Extract the (x, y) coordinate from the center of the cell holding the provided text.  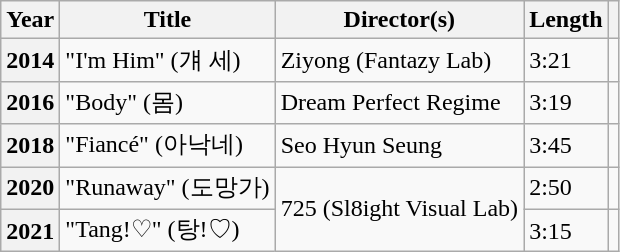
3:19 (566, 102)
2014 (30, 60)
3:45 (566, 146)
725 (Sl8ight Visual Lab) (400, 208)
2:50 (566, 188)
"Runaway" (도망가) (168, 188)
Length (566, 20)
Seo Hyun Seung (400, 146)
Ziyong (Fantazy Lab) (400, 60)
Director(s) (400, 20)
Dream Perfect Regime (400, 102)
2020 (30, 188)
"Tang!♡" (탕!♡) (168, 230)
2021 (30, 230)
3:15 (566, 230)
"Body" (몸) (168, 102)
Title (168, 20)
3:21 (566, 60)
2016 (30, 102)
"I'm Him" (걔 세) (168, 60)
2018 (30, 146)
"Fiancé" (아낙네) (168, 146)
Year (30, 20)
